Detect which cell encompasses the target text, then output its (X, Y) center coordinate. 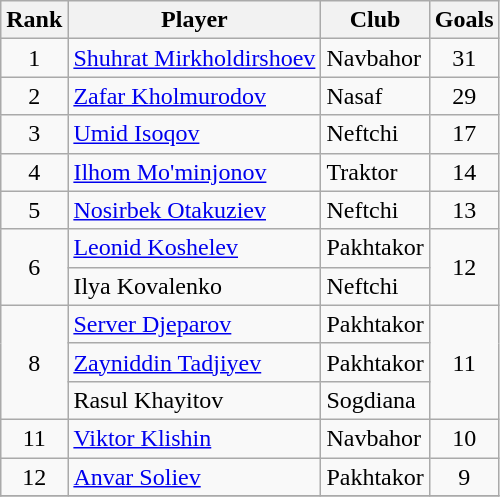
2 (34, 96)
Club (375, 20)
31 (464, 58)
Nasaf (375, 96)
Rasul Khayitov (194, 400)
Traktor (375, 172)
Nosirbek Otakuziev (194, 210)
8 (34, 362)
Ilya Kovalenko (194, 286)
1 (34, 58)
Zafar Kholmurodov (194, 96)
10 (464, 438)
4 (34, 172)
Leonid Koshelev (194, 248)
Goals (464, 20)
Rank (34, 20)
9 (464, 477)
Sogdiana (375, 400)
14 (464, 172)
Umid Isoqov (194, 134)
13 (464, 210)
Shuhrat Mirkholdirshoev (194, 58)
3 (34, 134)
5 (34, 210)
29 (464, 96)
Ilhom Mo'minjonov (194, 172)
6 (34, 267)
Server Djeparov (194, 324)
Anvar Soliev (194, 477)
Player (194, 20)
17 (464, 134)
Zayniddin Tadjiyev (194, 362)
Viktor Klishin (194, 438)
